Provide the (X, Y) coordinate of the cell's center where the given text is located.  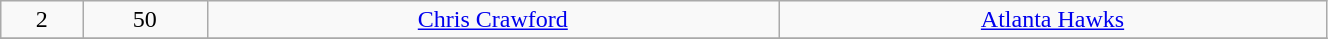
50 (145, 20)
2 (42, 20)
Chris Crawford (493, 20)
Atlanta Hawks (1053, 20)
